From the cell containing the given text, extract its center point as [X, Y] coordinate. 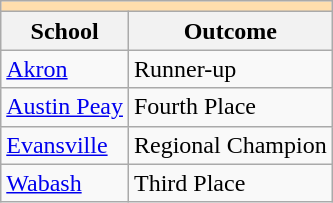
Wabash [65, 183]
Austin Peay [65, 107]
Evansville [65, 145]
Fourth Place [230, 107]
Runner-up [230, 69]
School [65, 31]
Akron [65, 69]
Regional Champion [230, 145]
Outcome [230, 31]
Third Place [230, 183]
